Pinpoint the cell where the given text exists, returning its [x, y] midpoint coordinate. 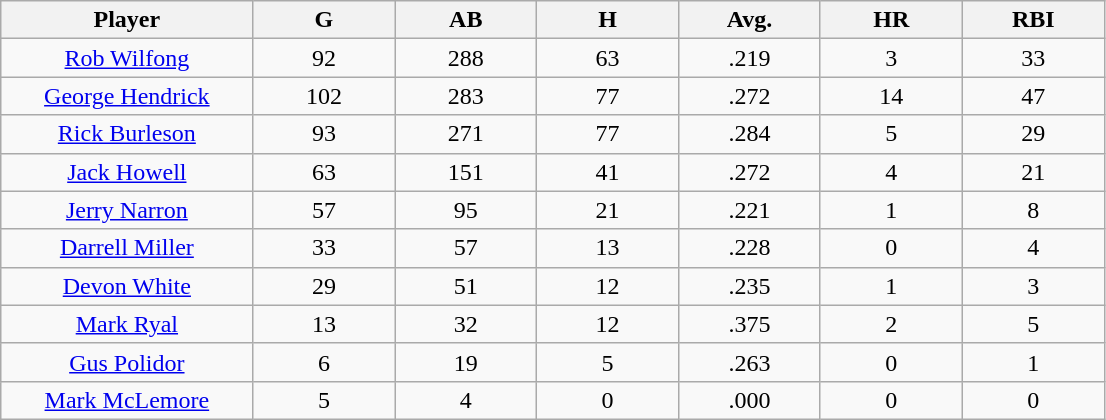
14 [891, 96]
Mark Ryal [127, 324]
George Hendrick [127, 96]
HR [891, 20]
.375 [750, 324]
6 [324, 362]
Mark McLemore [127, 400]
19 [466, 362]
102 [324, 96]
288 [466, 58]
RBI [1033, 20]
Rick Burleson [127, 134]
8 [1033, 210]
.263 [750, 362]
51 [466, 286]
Jerry Narron [127, 210]
Gus Polidor [127, 362]
.000 [750, 400]
Rob Wilfong [127, 58]
47 [1033, 96]
Darrell Miller [127, 248]
Jack Howell [127, 172]
.235 [750, 286]
2 [891, 324]
283 [466, 96]
H [608, 20]
Player [127, 20]
151 [466, 172]
Avg. [750, 20]
.219 [750, 58]
.284 [750, 134]
95 [466, 210]
AB [466, 20]
92 [324, 58]
Devon White [127, 286]
32 [466, 324]
.228 [750, 248]
41 [608, 172]
271 [466, 134]
.221 [750, 210]
93 [324, 134]
G [324, 20]
